Return [x, y] of the center of cell containing provided text 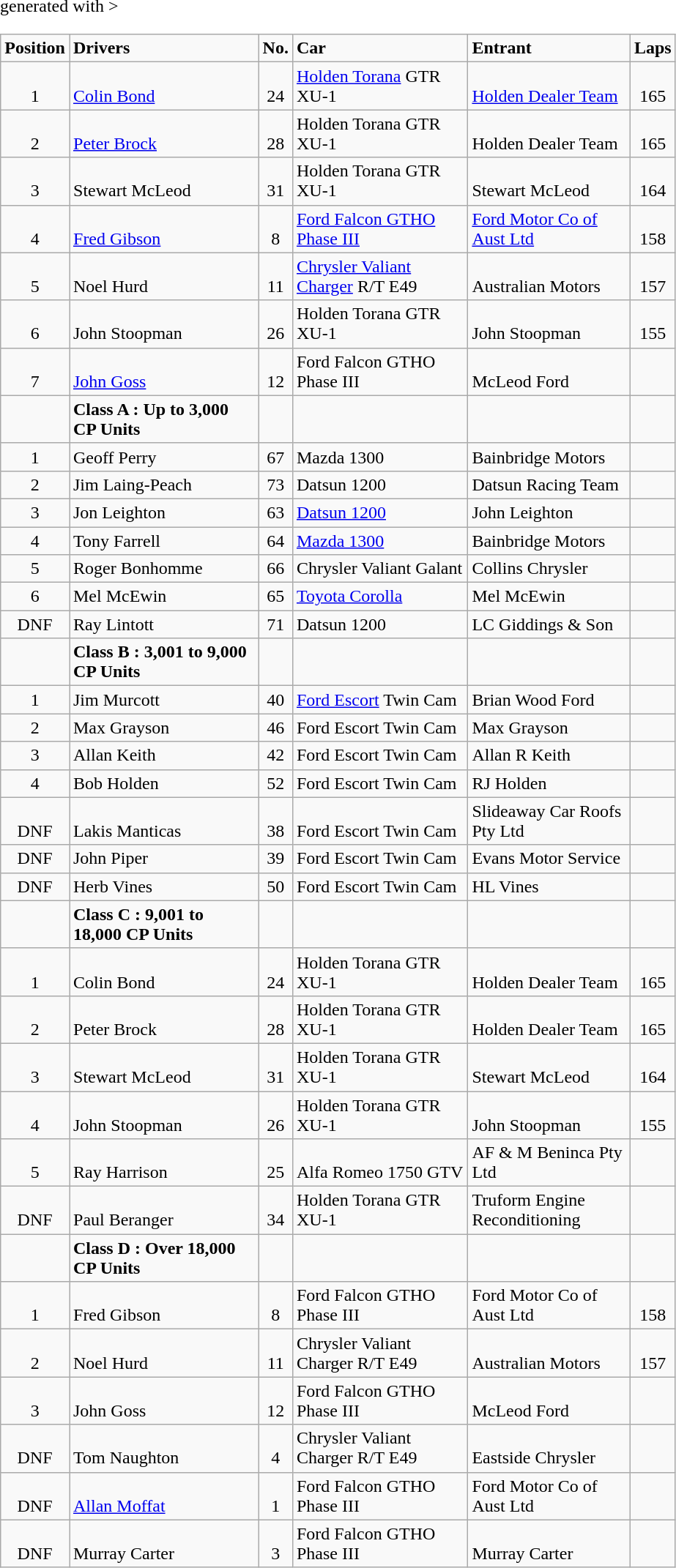
67 [275, 457]
Position [35, 48]
Toyota Corolla [379, 597]
Paul Beranger [164, 1211]
63 [275, 512]
Laps [653, 48]
64 [275, 541]
34 [275, 1211]
HL Vines [549, 886]
Class A : Up to 3,000 CP Units [164, 419]
Entrant [549, 48]
Ray Lintott [164, 624]
AF & M Beninca Pty Ltd [549, 1162]
52 [275, 783]
No. [275, 48]
25 [275, 1162]
71 [275, 624]
38 [275, 821]
Ray Harrison [164, 1162]
Jim Murcott [164, 700]
Roger Bonhomme [164, 569]
RJ Holden [549, 783]
Truform Engine Reconditioning [549, 1211]
50 [275, 886]
Brian Wood Ford [549, 700]
Chrysler Valiant Galant [379, 569]
Allan Keith [164, 755]
Jim Laing-Peach [164, 485]
7 [35, 372]
Datsun Racing Team [549, 485]
Lakis Manticas [164, 821]
LC Giddings & Son [549, 624]
Jon Leighton [164, 512]
66 [275, 569]
Allan R Keith [549, 755]
John Piper [164, 859]
Collins Chrysler [549, 569]
Slideaway Car Roofs Pty Ltd [549, 821]
Evans Motor Service [549, 859]
Tony Farrell [164, 541]
Tom Naughton [164, 1448]
39 [275, 859]
Car [379, 48]
Class B : 3,001 to 9,000 CP Units [164, 662]
65 [275, 597]
Alfa Romeo 1750 GTV [379, 1162]
John Leighton [549, 512]
42 [275, 755]
Allan Moffat [164, 1496]
73 [275, 485]
Drivers [164, 48]
46 [275, 728]
Bob Holden [164, 783]
Herb Vines [164, 886]
Eastside Chrysler [549, 1448]
Class C : 9,001 to 18,000 CP Units [164, 924]
Geoff Perry [164, 457]
40 [275, 700]
Class D : Over 18,000 CP Units [164, 1258]
